Provide the (x, y) coordinate of the cell's center where the given text is located.  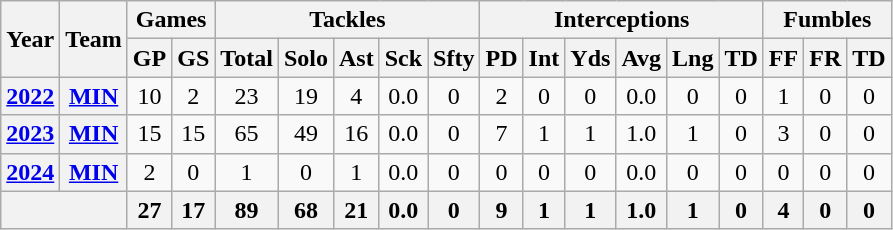
Fumbles (827, 20)
19 (306, 96)
Avg (642, 58)
Yds (590, 58)
Ast (356, 58)
16 (356, 134)
65 (247, 134)
17 (194, 210)
Sck (403, 58)
FR (826, 58)
2023 (30, 134)
Team (94, 39)
49 (306, 134)
89 (247, 210)
2024 (30, 172)
3 (783, 134)
27 (149, 210)
Year (30, 39)
Interceptions (622, 20)
PD (502, 58)
FF (783, 58)
Total (247, 58)
Lng (692, 58)
2022 (30, 96)
10 (149, 96)
23 (247, 96)
Tackles (348, 20)
9 (502, 210)
GS (194, 58)
7 (502, 134)
21 (356, 210)
Sfty (454, 58)
GP (149, 58)
Solo (306, 58)
Int (544, 58)
Games (170, 20)
68 (306, 210)
